For the text-containing cell, return its midpoint in (X, Y) coordinate format. 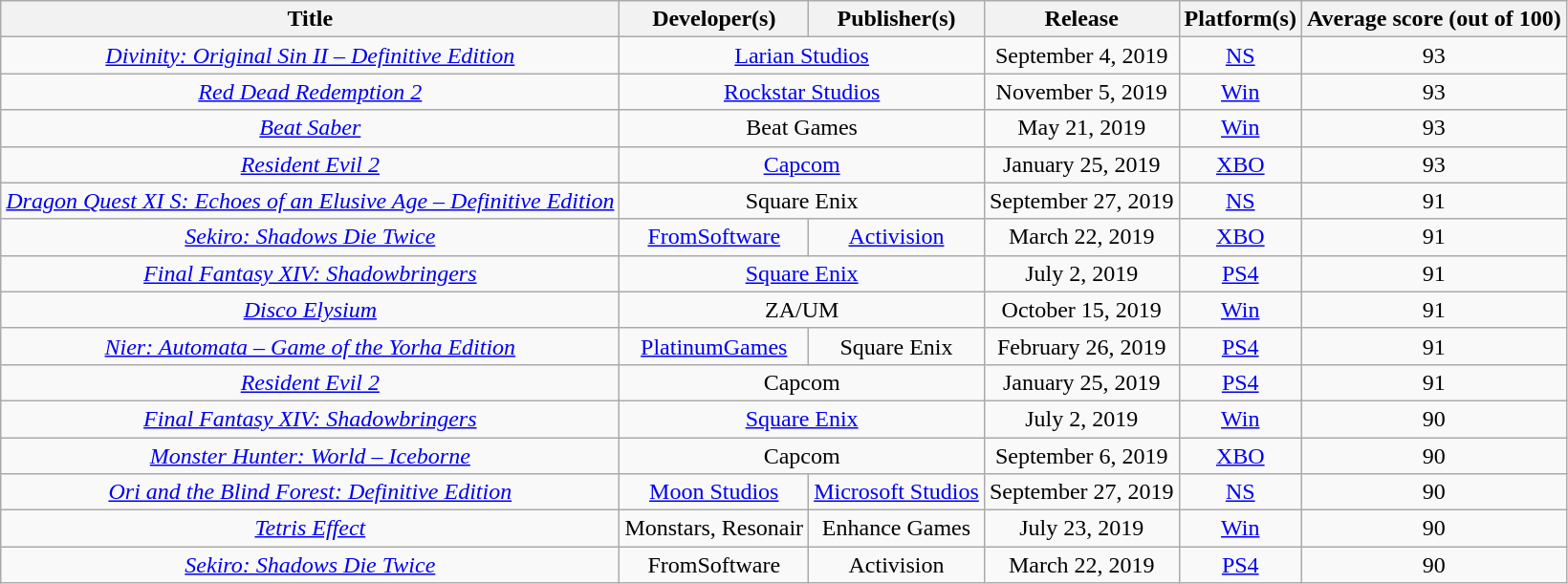
July 23, 2019 (1081, 529)
Larian Studios (801, 55)
September 4, 2019 (1081, 55)
Rockstar Studios (801, 92)
Monster Hunter: World – Iceborne (310, 456)
Tetris Effect (310, 529)
Divinity: Original Sin II – Definitive Edition (310, 55)
Red Dead Redemption 2 (310, 92)
ZA/UM (801, 310)
Platform(s) (1240, 19)
Beat Saber (310, 128)
Developer(s) (714, 19)
Enhance Games (897, 529)
Ori and the Blind Forest: Definitive Edition (310, 492)
Microsoft Studios (897, 492)
Dragon Quest XI S: Echoes of an Elusive Age – Definitive Edition (310, 201)
Disco Elysium (310, 310)
Moon Studios (714, 492)
Monstars, Resonair (714, 529)
September 6, 2019 (1081, 456)
October 15, 2019 (1081, 310)
Nier: Automata – Game of the Yorha Edition (310, 346)
Release (1081, 19)
Title (310, 19)
February 26, 2019 (1081, 346)
Publisher(s) (897, 19)
Average score (out of 100) (1434, 19)
PlatinumGames (714, 346)
Beat Games (801, 128)
May 21, 2019 (1081, 128)
November 5, 2019 (1081, 92)
